Return [x, y] of the center of cell containing provided text 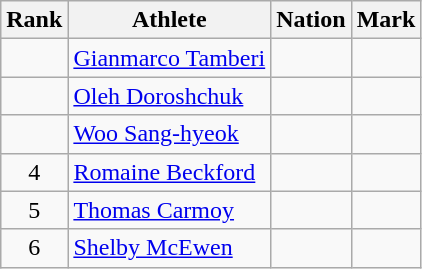
Oleh Doroshchuk [170, 96]
Thomas Carmoy [170, 210]
Athlete [170, 20]
4 [34, 172]
Rank [34, 20]
6 [34, 248]
Woo Sang-hyeok [170, 134]
5 [34, 210]
Mark [386, 20]
Nation [311, 20]
Shelby McEwen [170, 248]
Romaine Beckford [170, 172]
Gianmarco Tamberi [170, 58]
